Find where the given text appears and provide that cell's center as (X, Y) coordinate. 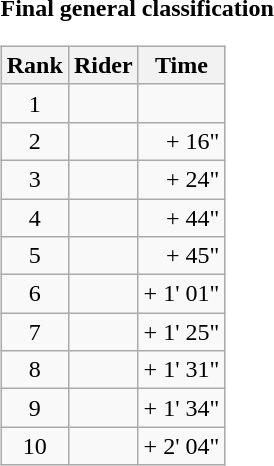
+ 1' 25" (182, 332)
+ 45" (182, 256)
+ 1' 31" (182, 370)
+ 1' 01" (182, 294)
2 (34, 141)
Rank (34, 65)
Time (182, 65)
Rider (103, 65)
9 (34, 408)
3 (34, 179)
5 (34, 256)
+ 24" (182, 179)
+ 1' 34" (182, 408)
1 (34, 103)
7 (34, 332)
8 (34, 370)
4 (34, 217)
+ 2' 04" (182, 446)
+ 44" (182, 217)
10 (34, 446)
6 (34, 294)
+ 16" (182, 141)
